Locate the cell with the specified text and output its (x, y) center coordinate. 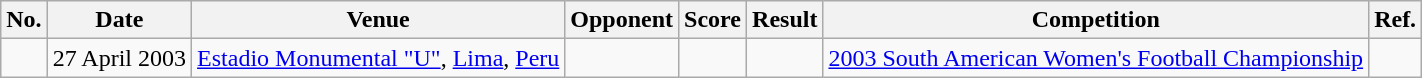
Estadio Monumental "U", Lima, Peru (378, 58)
Date (119, 20)
Venue (378, 20)
27 April 2003 (119, 58)
Opponent (622, 20)
Ref. (1396, 20)
No. (24, 20)
Score (713, 20)
Competition (1096, 20)
Result (785, 20)
2003 South American Women's Football Championship (1096, 58)
